Determine the (X, Y) coordinate at the center of the cell enclosing the given text.  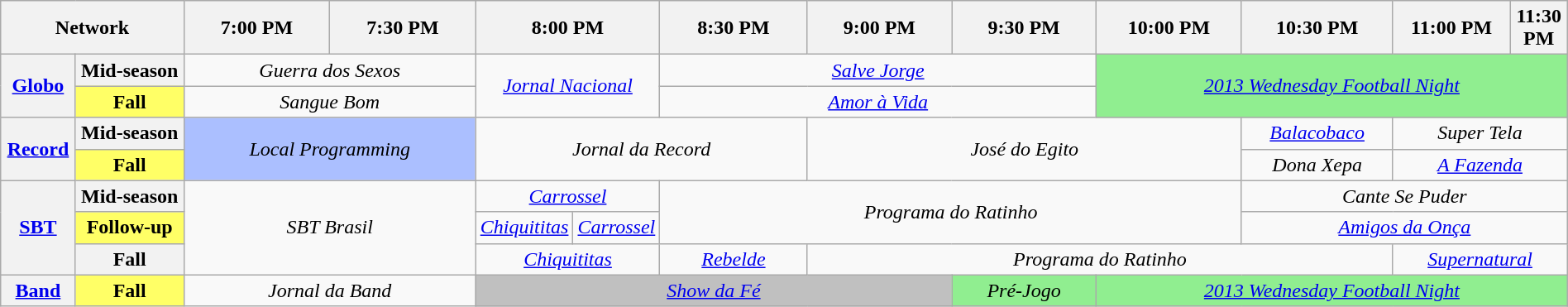
Super Tela (1480, 133)
Sangue Bom (329, 102)
Local Programming (329, 149)
Pré-Jogo (1024, 290)
Cante Se Puder (1404, 196)
11:30 PM (1538, 28)
Band (38, 290)
José do Egito (1024, 149)
A Fazenda (1480, 165)
Supernatural (1480, 259)
Record (38, 149)
Salve Jorge (878, 70)
Guerra dos Sexos (329, 70)
Jornal da Record (642, 149)
11:00 PM (1451, 28)
Network (93, 28)
8:30 PM (734, 28)
10:30 PM (1317, 28)
Follow-up (129, 228)
Globo (38, 86)
9:30 PM (1024, 28)
8:00 PM (567, 28)
10:00 PM (1169, 28)
SBT Brasil (329, 228)
Show da Fé (713, 290)
7:00 PM (256, 28)
Amigos da Onça (1404, 228)
Dona Xepa (1317, 165)
Amor à Vida (878, 102)
Rebelde (734, 259)
Jornal da Band (329, 290)
7:30 PM (404, 28)
9:00 PM (880, 28)
Balacobaco (1317, 133)
SBT (38, 228)
Jornal Nacional (567, 86)
